Locate the cell with the specified text and output its (X, Y) center coordinate. 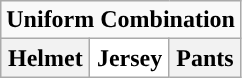
Helmet (46, 58)
Jersey (130, 58)
Uniform Combination (121, 20)
Pants (204, 58)
